Detect which cell encompasses the target text, then output its [x, y] center coordinate. 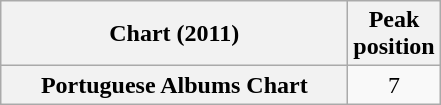
Chart (2011) [174, 34]
Portuguese Albums Chart [174, 85]
Peakposition [394, 34]
7 [394, 85]
